Determine the (x, y) coordinate at the center of the cell enclosing the given text.  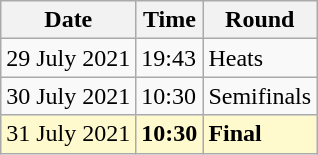
Heats (260, 58)
31 July 2021 (68, 134)
Final (260, 134)
Date (68, 20)
29 July 2021 (68, 58)
30 July 2021 (68, 96)
19:43 (170, 58)
Round (260, 20)
Semifinals (260, 96)
Time (170, 20)
